Find where the given text appears and provide that cell's center as [X, Y] coordinate. 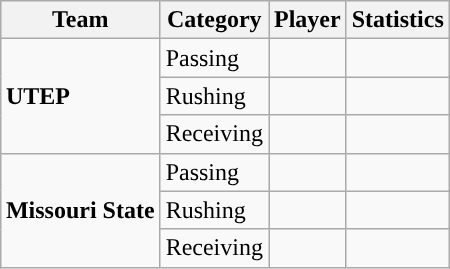
Team [80, 20]
UTEP [80, 96]
Category [214, 20]
Player [307, 20]
Missouri State [80, 210]
Statistics [398, 20]
